Extract the [x, y] coordinate from the center of the cell holding the provided text.  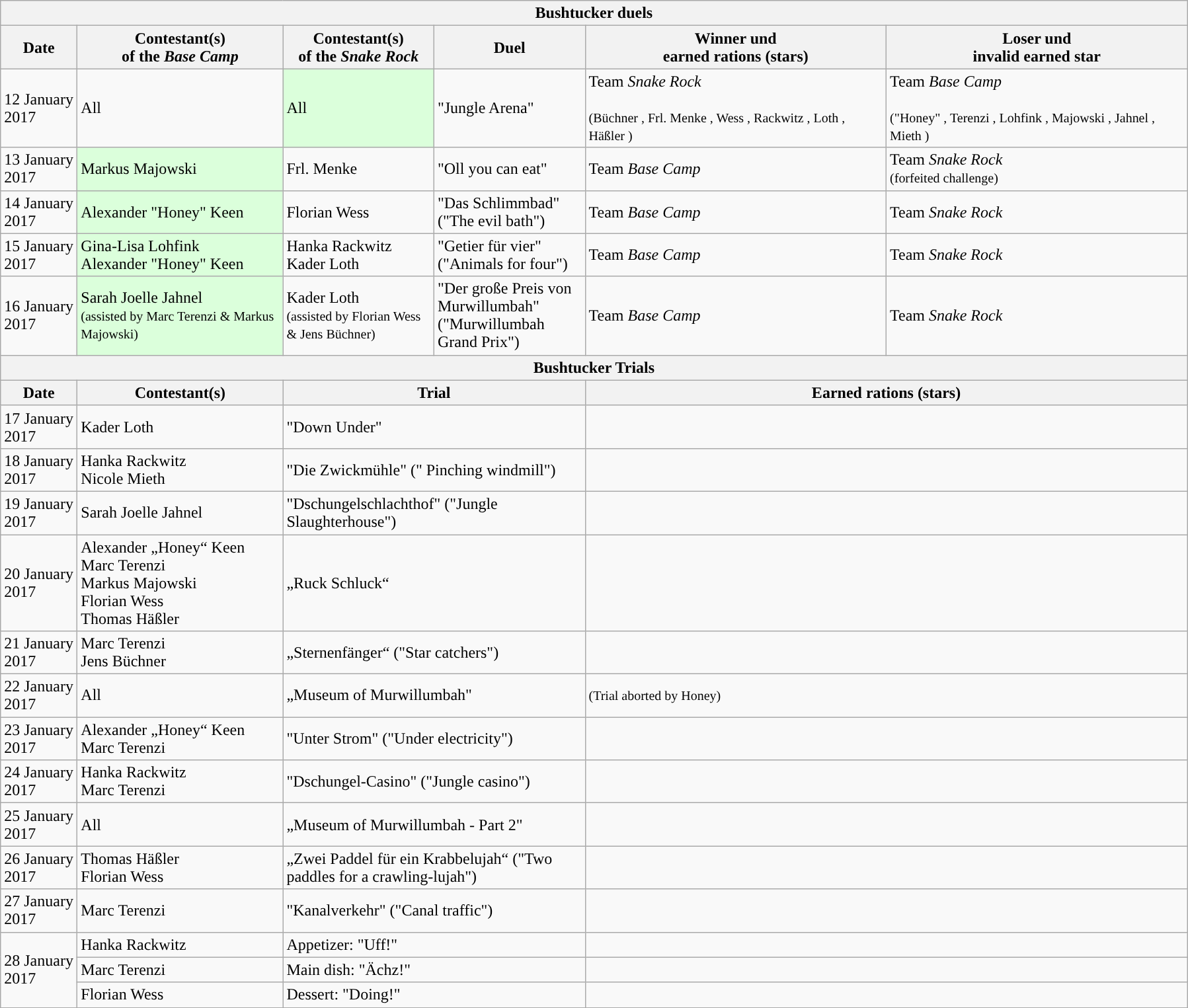
Alexander „Honey“ KeenMarc Terenzi [180, 739]
„Sternenfänger“ ("Star catchers") [434, 653]
„Zwei Paddel für ein Krabbelujah“ ("Two paddles for a crawling-lujah") [434, 867]
Sarah Joelle Jahnel(assisted by Marc Terenzi & Markus Majowski) [180, 316]
(Trial aborted by Honey) [886, 695]
Loser und invalid earned star [1037, 48]
13 January 2017 [39, 169]
22 January 2017 [39, 695]
Appetizer: "Uff!" [434, 945]
Frl. Menke [358, 169]
14 January 2017 [39, 212]
Kader Loth(assisted by Florian Wess & Jens Büchner) [358, 316]
Contestant(s) of the Snake Rock [358, 48]
Kader Loth [180, 427]
28 January 2017 [39, 970]
Contestant(s) [180, 393]
Marc TerenziJens Büchner [180, 653]
"Dschungel-Casino" ("Jungle casino") [434, 781]
Team Base Camp ("Honey" , Terenzi , Lohfink , Majowski , Jahnel , Mieth ) [1037, 108]
Hanka RackwitzKader Loth [358, 255]
Winner und earned rations (stars) [736, 48]
„Museum of Murwillumbah - Part 2" [434, 825]
Hanka Rackwitz [180, 945]
Earned rations (stars) [886, 393]
Gina-Lisa LohfinkAlexander "Honey" Keen [180, 255]
Team Snake Rock (Büchner , Frl. Menke , Wess , Rackwitz , Loth , Häßler ) [736, 108]
16 January 2017 [39, 316]
„Museum of Murwillumbah" [434, 695]
12 January 2017 [39, 108]
23 January 2017 [39, 739]
15 January 2017 [39, 255]
„Ruck Schluck“ [434, 582]
"Oll you can eat" [509, 169]
Hanka RackwitzMarc Terenzi [180, 781]
"Unter Strom" ("Under electricity") [434, 739]
27 January 2017 [39, 911]
18 January 2017 [39, 469]
"Der große Preis von Murwillumbah" ("Murwillumbah Grand Prix") [509, 316]
21 January 2017 [39, 653]
17 January 2017 [39, 427]
19 January 2017 [39, 513]
Alexander "Honey" Keen [180, 212]
Main dish: "Ächz!" [434, 970]
Hanka RackwitzNicole Mieth [180, 469]
20 January 2017 [39, 582]
25 January 2017 [39, 825]
"Kanalverkehr" ("Canal traffic") [434, 911]
Thomas HäßlerFlorian Wess [180, 867]
24 January 2017 [39, 781]
Contestant(s) of the Base Camp [180, 48]
Markus Majowski [180, 169]
Bushtucker Trials [594, 368]
"Die Zwickmühle" (" Pinching windmill") [434, 469]
Alexander „Honey“ KeenMarc TerenziMarkus MajowskiFlorian WessThomas Häßler [180, 582]
"Jungle Arena" [509, 108]
"Down Under" [434, 427]
"Getier für vier" ("Animals for four") [509, 255]
Duel [509, 48]
Bushtucker duels [594, 13]
26 January 2017 [39, 867]
Sarah Joelle Jahnel [180, 513]
"Dschungelschlachthof" ("Jungle Slaughterhouse") [434, 513]
Team Snake Rock (forfeited challenge) [1037, 169]
Trial [434, 393]
"Das Schlimmbad" ("The evil bath") [509, 212]
Dessert: "Doing!" [434, 995]
